Provide the [x, y] coordinate of the cell's center where the given text is located.  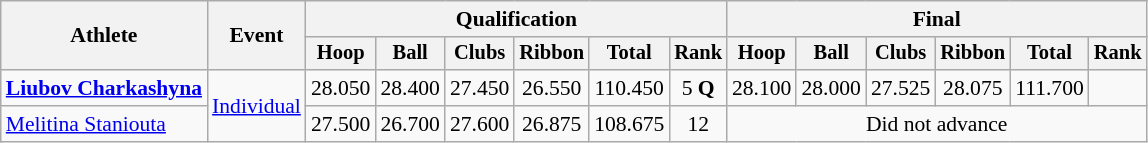
Melitina Staniouta [104, 124]
26.875 [552, 124]
108.675 [629, 124]
Liubov Charkashyna [104, 88]
Event [256, 36]
28.100 [762, 88]
Final [936, 19]
111.700 [1050, 88]
Did not advance [936, 124]
Qualification [516, 19]
110.450 [629, 88]
27.450 [480, 88]
26.550 [552, 88]
28.050 [340, 88]
27.500 [340, 124]
26.700 [410, 124]
Athlete [104, 36]
28.400 [410, 88]
28.000 [830, 88]
5 Q [698, 88]
28.075 [972, 88]
27.600 [480, 124]
12 [698, 124]
Individual [256, 106]
27.525 [900, 88]
